Determine the (x, y) coordinate at the center of the cell enclosing the given text.  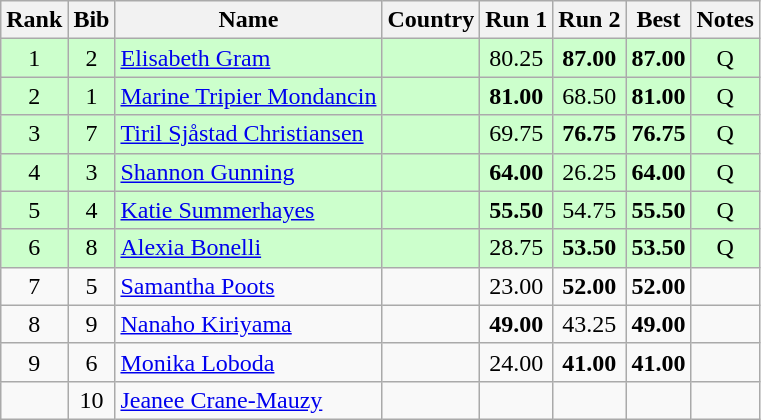
26.25 (590, 172)
Country (431, 20)
Notes (725, 20)
Elisabeth Gram (248, 58)
Samantha Poots (248, 286)
23.00 (516, 286)
Jeanee Crane-Mauzy (248, 400)
Bib (92, 20)
Best (658, 20)
Katie Summerhayes (248, 210)
Marine Tripier Mondancin (248, 96)
Run 1 (516, 20)
68.50 (590, 96)
28.75 (516, 248)
Nanaho Kiriyama (248, 324)
Rank (34, 20)
Shannon Gunning (248, 172)
24.00 (516, 362)
Monika Loboda (248, 362)
80.25 (516, 58)
Run 2 (590, 20)
54.75 (590, 210)
43.25 (590, 324)
69.75 (516, 134)
10 (92, 400)
Tiril Sjåstad Christiansen (248, 134)
Name (248, 20)
Alexia Bonelli (248, 248)
